Scan for the cell matching the given text and deliver its (x, y) coordinate at center. 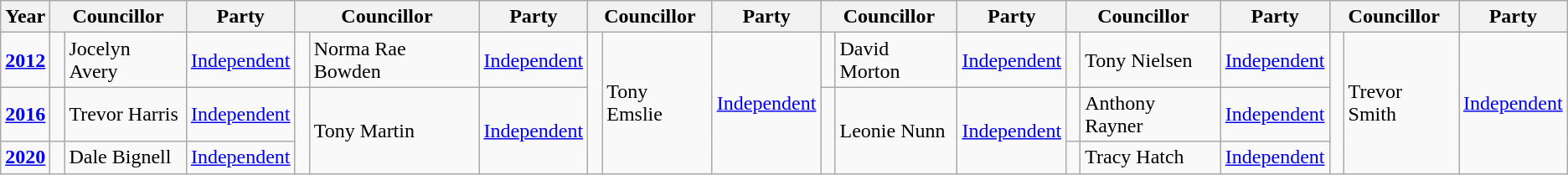
Tracy Hatch (1151, 157)
2020 (25, 157)
Dale Bignell (126, 157)
Trevor Smith (1400, 103)
David Morton (896, 60)
Trevor Harris (126, 114)
Tony Nielsen (1151, 60)
Anthony Rayner (1151, 114)
Leonie Nunn (896, 131)
2016 (25, 114)
Year (25, 17)
Norma Rae Bowden (394, 60)
2012 (25, 60)
Jocelyn Avery (126, 60)
Tony Martin (394, 131)
Tony Emslie (658, 103)
